Return (X, Y) of the center of cell containing provided text 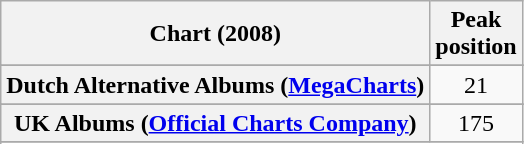
175 (476, 123)
Chart (2008) (216, 34)
Peakposition (476, 34)
Dutch Alternative Albums (MegaCharts) (216, 85)
UK Albums (Official Charts Company) (216, 123)
21 (476, 85)
